Identify which cell holds the provided text, then report its (X, Y) central coordinate. 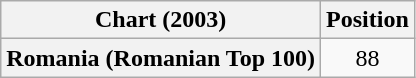
88 (368, 58)
Position (368, 20)
Romania (Romanian Top 100) (161, 58)
Chart (2003) (161, 20)
